Pinpoint the cell where the given text exists, returning its [x, y] midpoint coordinate. 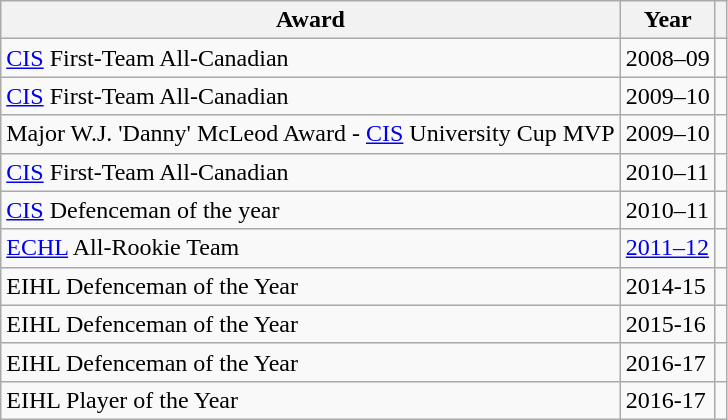
Major W.J. 'Danny' McLeod Award - CIS University Cup MVP [311, 134]
2014-15 [668, 286]
CIS Defenceman of the year [311, 210]
2008–09 [668, 58]
2011–12 [668, 248]
2015-16 [668, 324]
Award [311, 20]
EIHL Player of the Year [311, 400]
ECHL All-Rookie Team [311, 248]
Year [668, 20]
